Search for the cell housing the specified text and yield its (x, y) center coordinate. 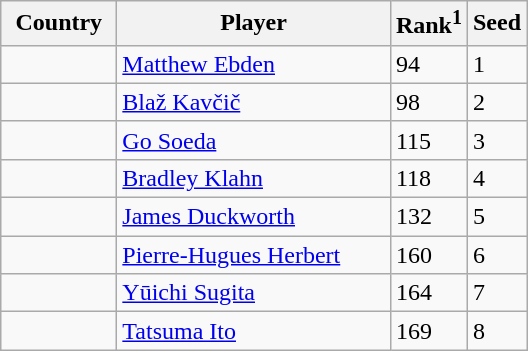
Player (254, 24)
94 (428, 64)
Country (59, 24)
Rank1 (428, 24)
5 (496, 217)
160 (428, 255)
Bradley Klahn (254, 178)
Pierre-Hugues Herbert (254, 255)
Go Soeda (254, 140)
1 (496, 64)
6 (496, 255)
164 (428, 293)
118 (428, 178)
James Duckworth (254, 217)
2 (496, 102)
169 (428, 331)
98 (428, 102)
Matthew Ebden (254, 64)
115 (428, 140)
Tatsuma Ito (254, 331)
Seed (496, 24)
3 (496, 140)
Yūichi Sugita (254, 293)
132 (428, 217)
4 (496, 178)
7 (496, 293)
8 (496, 331)
Blaž Kavčič (254, 102)
